For the text-containing cell, return its midpoint in (x, y) coordinate format. 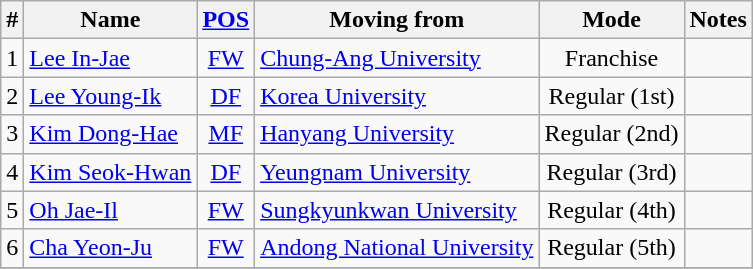
Lee In-Jae (110, 58)
Mode (612, 20)
Regular (1st) (612, 96)
5 (12, 210)
Regular (3rd) (612, 172)
MF (226, 134)
Sungkyunkwan University (397, 210)
Regular (5th) (612, 248)
Kim Seok-Hwan (110, 172)
Cha Yeon-Ju (110, 248)
1 (12, 58)
Lee Young-Ik (110, 96)
Korea University (397, 96)
Name (110, 20)
Regular (4th) (612, 210)
Franchise (612, 58)
Moving from (397, 20)
3 (12, 134)
Chung-Ang University (397, 58)
4 (12, 172)
Oh Jae-Il (110, 210)
Notes (718, 20)
Regular (2nd) (612, 134)
Andong National University (397, 248)
POS (226, 20)
Kim Dong-Hae (110, 134)
Hanyang University (397, 134)
2 (12, 96)
Yeungnam University (397, 172)
6 (12, 248)
# (12, 20)
